Pinpoint the cell where the given text exists, returning its [x, y] midpoint coordinate. 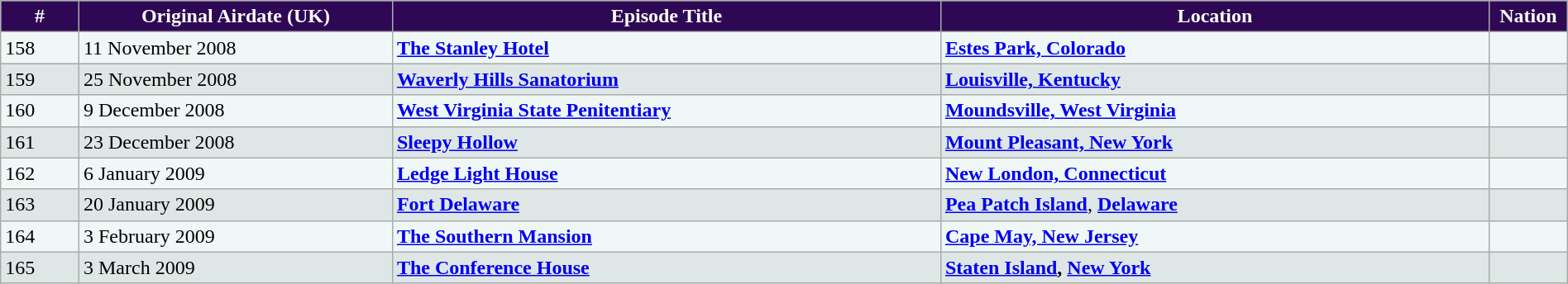
Ledge Light House [667, 173]
Pea Patch Island, Delaware [1214, 205]
Cape May, New Jersey [1214, 236]
6 January 2009 [235, 173]
Fort Delaware [667, 205]
11 November 2008 [235, 48]
Location [1214, 17]
Original Airdate (UK) [235, 17]
9 December 2008 [235, 111]
West Virginia State Penitentiary [667, 111]
160 [40, 111]
3 March 2009 [235, 267]
23 December 2008 [235, 142]
162 [40, 173]
161 [40, 142]
25 November 2008 [235, 79]
Estes Park, Colorado [1214, 48]
Nation [1528, 17]
Louisville, Kentucky [1214, 79]
165 [40, 267]
# [40, 17]
163 [40, 205]
159 [40, 79]
Sleepy Hollow [667, 142]
The Stanley Hotel [667, 48]
The Conference House [667, 267]
Episode Title [667, 17]
20 January 2009 [235, 205]
Staten Island, New York [1214, 267]
New London, Connecticut [1214, 173]
3 February 2009 [235, 236]
Waverly Hills Sanatorium [667, 79]
The Southern Mansion [667, 236]
Moundsville, West Virginia [1214, 111]
Mount Pleasant, New York [1214, 142]
158 [40, 48]
164 [40, 236]
